Detect which cell encompasses the target text, then output its (X, Y) center coordinate. 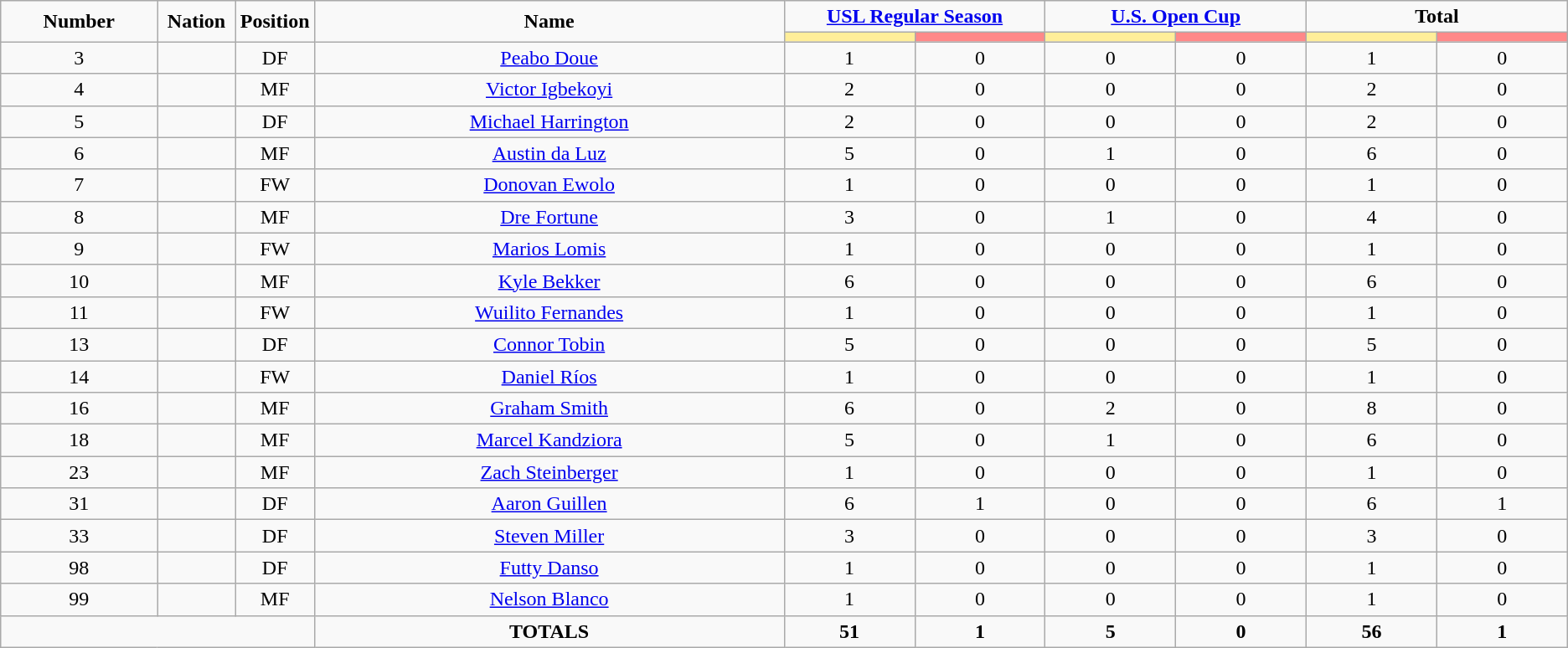
Marios Lomis (549, 249)
56 (1372, 631)
33 (79, 536)
Nation (197, 22)
16 (79, 409)
Position (275, 22)
9 (79, 249)
10 (79, 280)
18 (79, 440)
13 (79, 344)
Connor Tobin (549, 344)
Victor Igbekoyi (549, 90)
Graham Smith (549, 409)
Dre Fortune (549, 217)
Marcel Kandziora (549, 440)
14 (79, 376)
Total (1437, 17)
Steven Miller (549, 536)
51 (849, 631)
Daniel Ríos (549, 376)
TOTALS (549, 631)
31 (79, 504)
98 (79, 568)
Wuilito Fernandes (549, 312)
Futty Danso (549, 568)
Kyle Bekker (549, 280)
Name (549, 22)
Michael Harrington (549, 121)
Aaron Guillen (549, 504)
Donovan Ewolo (549, 185)
Austin da Luz (549, 153)
99 (79, 599)
Number (79, 22)
USL Regular Season (915, 17)
Peabo Doue (549, 58)
23 (79, 472)
U.S. Open Cup (1176, 17)
Zach Steinberger (549, 472)
7 (79, 185)
Nelson Blanco (549, 599)
11 (79, 312)
